Search for the cell housing the specified text and yield its [x, y] center coordinate. 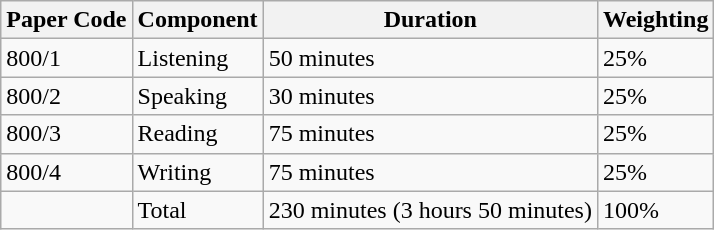
Reading [198, 134]
Total [198, 210]
Writing [198, 172]
800/4 [66, 172]
50 minutes [430, 58]
800/1 [66, 58]
30 minutes [430, 96]
800/2 [66, 96]
Speaking [198, 96]
Listening [198, 58]
Weighting [655, 20]
Paper Code [66, 20]
Component [198, 20]
800/3 [66, 134]
230 minutes (3 hours 50 minutes) [430, 210]
Duration [430, 20]
100% [655, 210]
